Return [X, Y] of the center of cell containing provided text 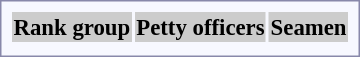
Seamen [308, 27]
Petty officers [200, 27]
Rank group [72, 27]
